Find where the given text appears and provide that cell's center as (x, y) coordinate. 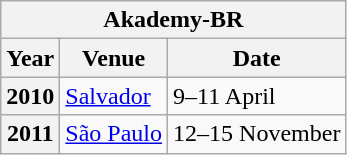
Year (30, 58)
Venue (114, 58)
Date (257, 58)
Akademy-BR (174, 20)
9–11 April (257, 96)
Salvador (114, 96)
2011 (30, 134)
São Paulo (114, 134)
2010 (30, 96)
12–15 November (257, 134)
